Identify which cell holds the provided text, then report its (X, Y) central coordinate. 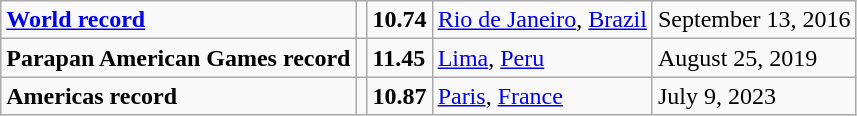
Americas record (178, 96)
Paris, France (542, 96)
10.87 (400, 96)
World record (178, 20)
Rio de Janeiro, Brazil (542, 20)
10.74 (400, 20)
11.45 (400, 58)
August 25, 2019 (754, 58)
July 9, 2023 (754, 96)
Lima, Peru (542, 58)
Parapan American Games record (178, 58)
September 13, 2016 (754, 20)
